Extract the [X, Y] coordinate from the center of the cell holding the provided text.  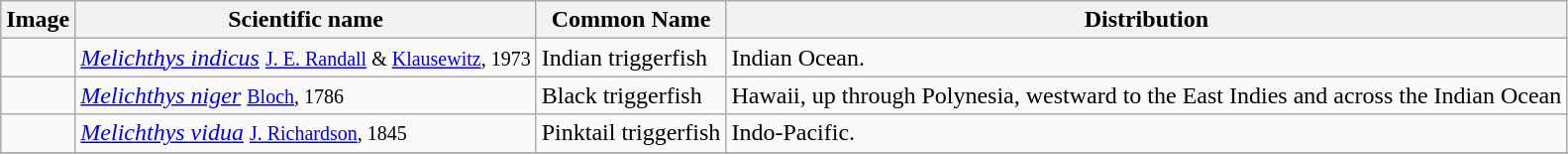
Pinktail triggerfish [631, 133]
Hawaii, up through Polynesia, westward to the East Indies and across the Indian Ocean [1147, 95]
Indian triggerfish [631, 58]
Melichthys niger Bloch, 1786 [305, 95]
Scientific name [305, 20]
Common Name [631, 20]
Indo-Pacific. [1147, 133]
Indian Ocean. [1147, 58]
Black triggerfish [631, 95]
Image [38, 20]
Melichthys vidua J. Richardson, 1845 [305, 133]
Distribution [1147, 20]
Melichthys indicus J. E. Randall & Klausewitz, 1973 [305, 58]
